Detect which cell encompasses the target text, then output its [X, Y] center coordinate. 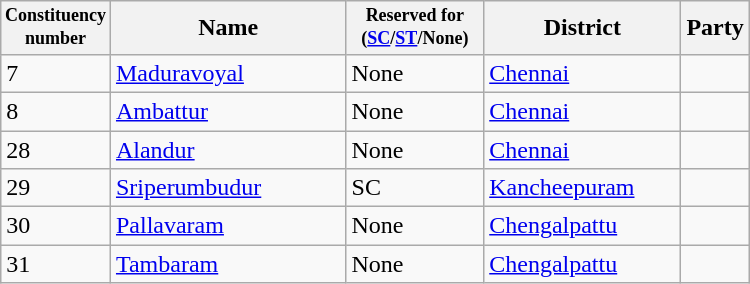
7 [56, 73]
Alandur [228, 150]
8 [56, 111]
Tambaram [228, 264]
Reserved for (SC/ST/None) [415, 28]
28 [56, 150]
31 [56, 264]
Kancheepuram [582, 188]
Party [715, 28]
Maduravoyal [228, 73]
29 [56, 188]
Sriperumbudur [228, 188]
Name [228, 28]
District [582, 28]
SC [415, 188]
Pallavaram [228, 226]
Constituency number [56, 28]
Ambattur [228, 111]
30 [56, 226]
